Return [x, y] of the center of cell containing provided text 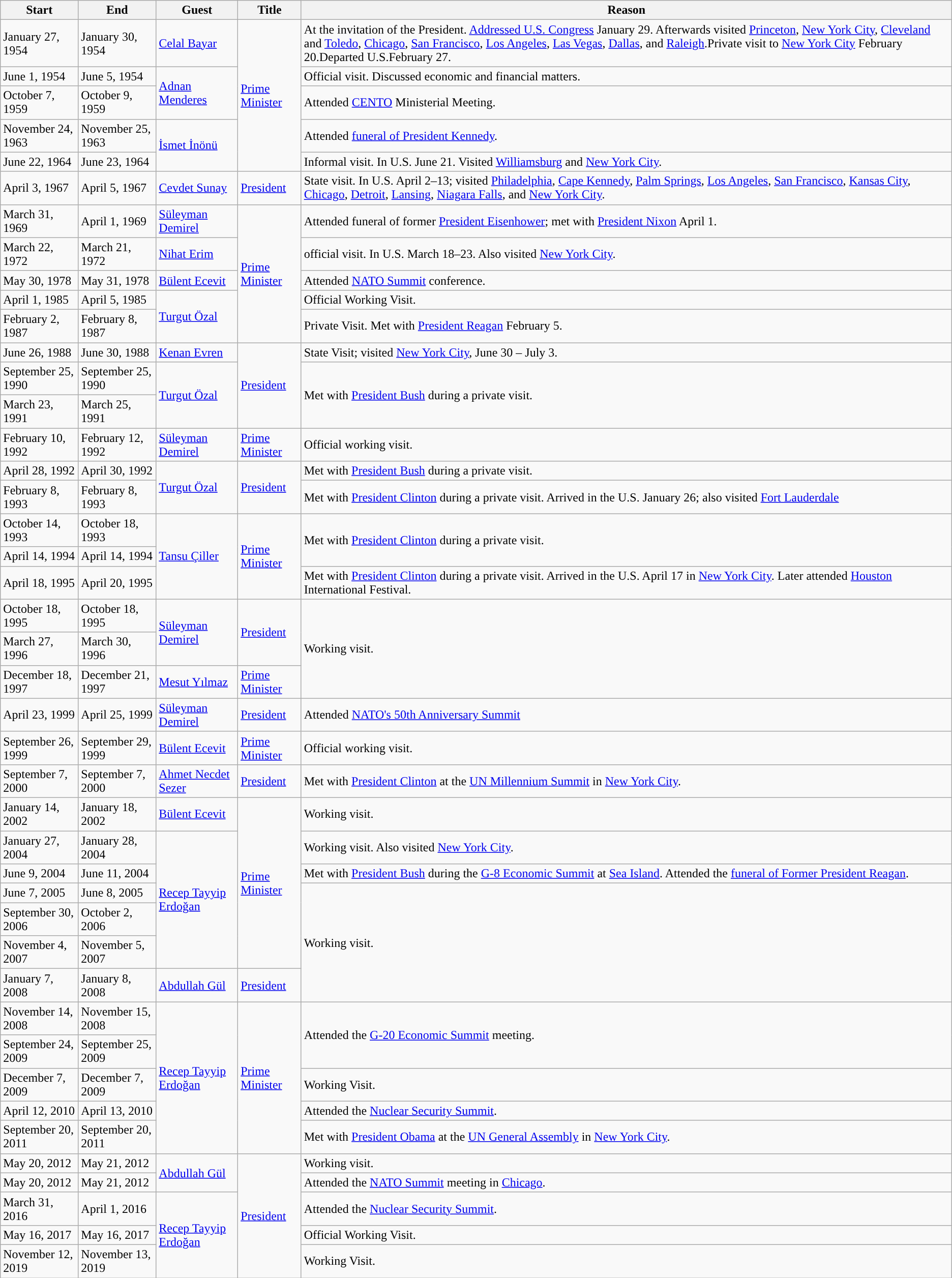
December 18, 1997 [40, 681]
Met with President Clinton during a private visit. Arrived in the U.S. January 26; also visited Fort Lauderdale [627, 497]
January 28, 2004 [117, 847]
June 9, 2004 [40, 874]
Met with President Clinton at the UN Millennium Summit in New York City. [627, 781]
June 5, 1954 [117, 76]
Kenan Evren [197, 352]
February 10, 1992 [40, 444]
Met with President Clinton during a private visit. [627, 540]
January 7, 2008 [40, 986]
Attended the G-20 Economic Summit meeting. [627, 1035]
Nihat Erim [197, 254]
April 1, 1985 [40, 300]
June 26, 1988 [40, 352]
Informal visit. In U.S. June 21. Visited Williamsburg and New York City. [627, 162]
June 23, 1964 [117, 162]
February 8, 1987 [117, 325]
March 25, 1991 [117, 412]
January 8, 2008 [117, 986]
November 12, 2019 [40, 1261]
November 14, 2008 [40, 1018]
Adnan Menderes [197, 93]
April 18, 1995 [40, 583]
October 18, 1993 [117, 530]
January 27, 1954 [40, 43]
Attended funeral of former President Eisenhower; met with President Nixon April 1. [627, 221]
March 31, 2016 [40, 1208]
April 28, 1992 [40, 471]
December 21, 1997 [117, 681]
Attended NATO's 50th Anniversary Summit [627, 715]
January 27, 2004 [40, 847]
March 21, 1972 [117, 254]
November 25, 1963 [117, 135]
May 30, 1978 [40, 280]
September 24, 2009 [40, 1052]
Working visit. Also visited New York City. [627, 847]
Start [40, 10]
June 11, 2004 [117, 874]
Ahmet Necdet Sezer [197, 781]
Attended CENTO Ministerial Meeting. [627, 103]
April 1, 2016 [117, 1208]
June 1, 1954 [40, 76]
End [117, 10]
February 2, 1987 [40, 325]
January 18, 2002 [117, 814]
March 23, 1991 [40, 412]
İsmet İnönü [197, 145]
June 22, 1964 [40, 162]
May 31, 1978 [117, 280]
November 24, 1963 [40, 135]
Cevdet Sunay [197, 188]
June 30, 1988 [117, 352]
February 12, 1992 [117, 444]
Private Visit. Met with President Reagan February 5. [627, 325]
March 27, 1996 [40, 649]
April 13, 2010 [117, 1111]
Mesut Yılmaz [197, 681]
Official visit. Discussed economic and financial matters. [627, 76]
September 25, 2009 [117, 1052]
September 29, 1999 [117, 748]
November 15, 2008 [117, 1018]
Title [270, 10]
official visit. In U.S. March 18–23. Also visited New York City. [627, 254]
September 26, 1999 [40, 748]
September 30, 2006 [40, 919]
April 5, 1967 [117, 188]
Attended funeral of President Kennedy. [627, 135]
Met with President Obama at the UN General Assembly in New York City. [627, 1137]
June 7, 2005 [40, 893]
January 30, 1954 [117, 43]
Celal Bayar [197, 43]
April 23, 1999 [40, 715]
April 12, 2010 [40, 1111]
Attended NATO Summit conference. [627, 280]
March 22, 1972 [40, 254]
June 8, 2005 [117, 893]
Met with President Bush during the G-8 Economic Summit at Sea Island. Attended the funeral of Former President Reagan. [627, 874]
State Visit; visited New York City, June 30 – July 3. [627, 352]
April 25, 1999 [117, 715]
April 30, 1992 [117, 471]
Guest [197, 10]
Tansu Çiller [197, 556]
March 31, 1969 [40, 221]
October 7, 1959 [40, 103]
November 5, 2007 [117, 952]
April 5, 1985 [117, 300]
Met with President Clinton during a private visit. Arrived in the U.S. April 17 in New York City. Later attended Houston International Festival. [627, 583]
April 3, 1967 [40, 188]
Reason [627, 10]
October 2, 2006 [117, 919]
Attended the NATO Summit meeting in Chicago. [627, 1182]
November 13, 2019 [117, 1261]
October 14, 1993 [40, 530]
April 20, 1995 [117, 583]
January 14, 2002 [40, 814]
November 4, 2007 [40, 952]
March 30, 1996 [117, 649]
October 9, 1959 [117, 103]
April 1, 1969 [117, 221]
